Find where the given text appears and provide that cell's center as [x, y] coordinate. 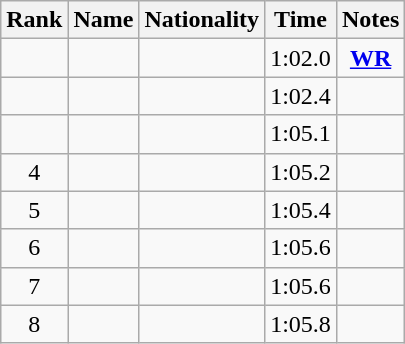
6 [34, 248]
1:05.4 [301, 210]
8 [34, 324]
5 [34, 210]
Name [104, 20]
1:05.8 [301, 324]
Rank [34, 20]
4 [34, 172]
1:02.4 [301, 96]
WR [370, 58]
Nationality [202, 20]
1:05.2 [301, 172]
1:05.1 [301, 134]
1:02.0 [301, 58]
Time [301, 20]
Notes [370, 20]
7 [34, 286]
